From the cell containing the given text, extract its center point as (x, y) coordinate. 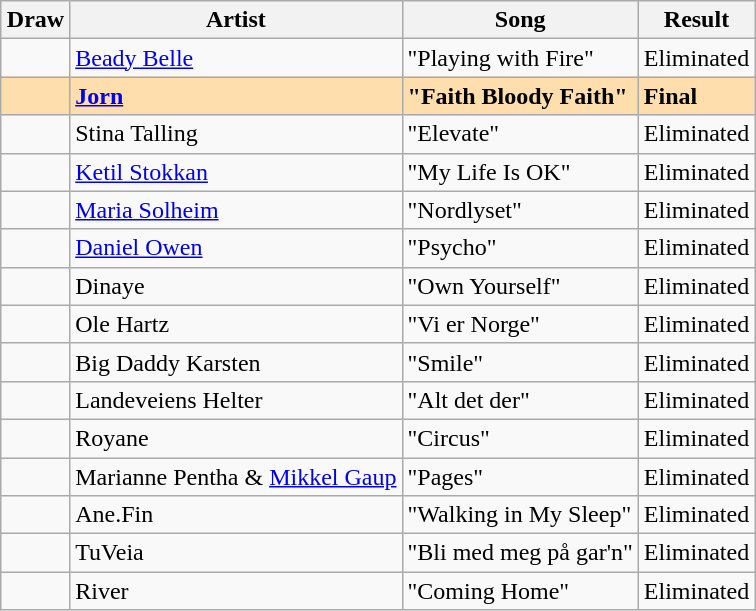
Dinaye (236, 286)
Daniel Owen (236, 248)
River (236, 591)
Song (520, 20)
"Psycho" (520, 248)
Artist (236, 20)
"Coming Home" (520, 591)
Result (696, 20)
"My Life Is OK" (520, 172)
Big Daddy Karsten (236, 362)
"Circus" (520, 438)
"Elevate" (520, 134)
Ane.Fin (236, 515)
"Alt det der" (520, 400)
Draw (35, 20)
Ole Hartz (236, 324)
Royane (236, 438)
"Own Yourself" (520, 286)
TuVeia (236, 553)
"Faith Bloody Faith" (520, 96)
Ketil Stokkan (236, 172)
Maria Solheim (236, 210)
"Walking in My Sleep" (520, 515)
Marianne Pentha & Mikkel Gaup (236, 477)
Beady Belle (236, 58)
Final (696, 96)
Jorn (236, 96)
"Pages" (520, 477)
"Nordlyset" (520, 210)
"Bli med meg på gar'n" (520, 553)
Stina Talling (236, 134)
"Playing with Fire" (520, 58)
"Vi er Norge" (520, 324)
"Smile" (520, 362)
Landeveiens Helter (236, 400)
